Extract the (x, y) coordinate from the center of the cell holding the provided text.  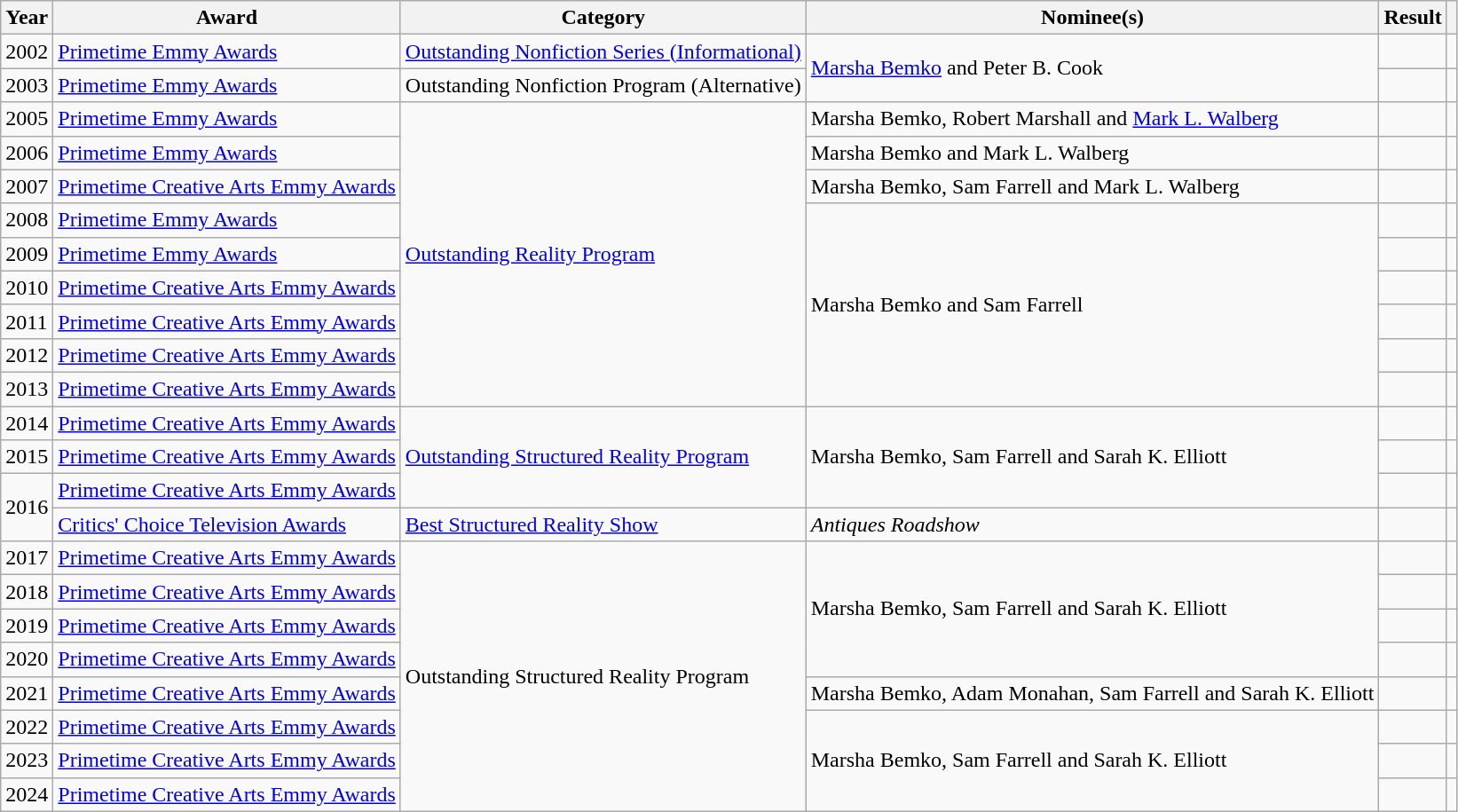
Marsha Bemko and Peter B. Cook (1092, 68)
2008 (27, 220)
Best Structured Reality Show (603, 524)
Marsha Bemko and Sam Farrell (1092, 304)
Marsha Bemko, Robert Marshall and Mark L. Walberg (1092, 119)
2009 (27, 254)
2005 (27, 119)
2010 (27, 288)
2020 (27, 659)
2012 (27, 355)
Year (27, 18)
2011 (27, 321)
2024 (27, 794)
Antiques Roadshow (1092, 524)
2017 (27, 558)
2006 (27, 153)
2007 (27, 186)
Outstanding Reality Program (603, 254)
Critics' Choice Television Awards (227, 524)
2016 (27, 508)
2002 (27, 51)
Nominee(s) (1092, 18)
Result (1413, 18)
2019 (27, 626)
2021 (27, 693)
Category (603, 18)
Outstanding Nonfiction Program (Alternative) (603, 85)
2022 (27, 727)
2015 (27, 457)
2014 (27, 423)
2018 (27, 592)
2023 (27, 761)
Marsha Bemko and Mark L. Walberg (1092, 153)
Award (227, 18)
Outstanding Nonfiction Series (Informational) (603, 51)
2003 (27, 85)
2013 (27, 389)
Marsha Bemko, Adam Monahan, Sam Farrell and Sarah K. Elliott (1092, 693)
Marsha Bemko, Sam Farrell and Mark L. Walberg (1092, 186)
